Locate the cell with the specified text and output its (X, Y) center coordinate. 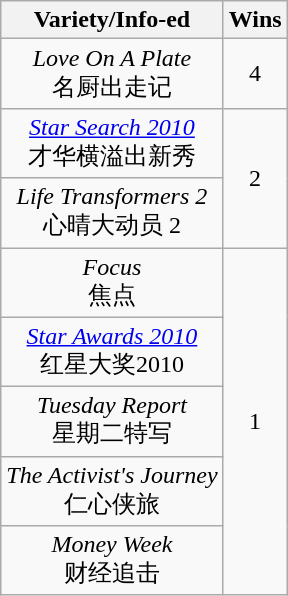
Love On A Plate 名厨出走记 (112, 74)
Focus 焦点 (112, 283)
2 (255, 178)
Wins (255, 20)
Star Search 2010 才华横溢出新秀 (112, 143)
Variety/Info-ed (112, 20)
4 (255, 74)
1 (255, 422)
Life Transformers 2 心晴大动员 2 (112, 213)
Star Awards 2010 红星大奖2010 (112, 352)
The Activist's Journey 仁心侠旅 (112, 491)
Tuesday Report 星期二特写 (112, 422)
Money Week 财经追击 (112, 561)
